Search for the cell housing the specified text and yield its [X, Y] center coordinate. 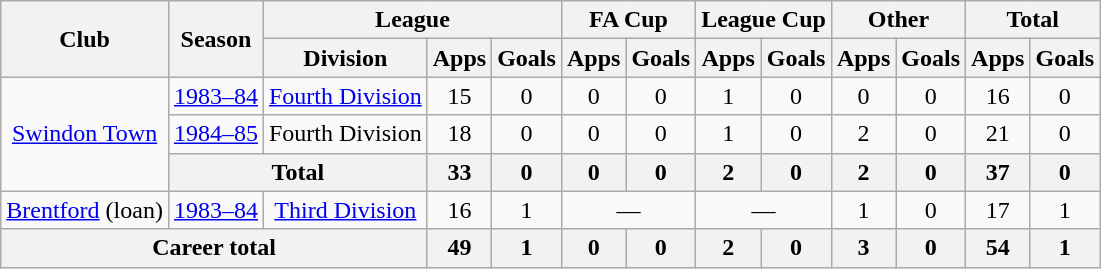
League Cup [764, 20]
17 [998, 210]
Other [898, 20]
Swindon Town [85, 134]
54 [998, 248]
Brentford (loan) [85, 210]
League [412, 20]
33 [459, 172]
49 [459, 248]
Division [345, 58]
1984–85 [216, 134]
Season [216, 39]
3 [863, 248]
21 [998, 134]
Third Division [345, 210]
Career total [214, 248]
15 [459, 96]
18 [459, 134]
FA Cup [628, 20]
Club [85, 39]
37 [998, 172]
